Pinpoint the cell where the given text exists, returning its [x, y] midpoint coordinate. 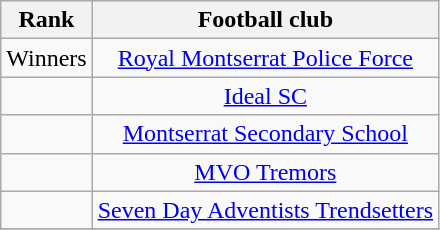
Winners [46, 58]
Seven Day Adventists Trendsetters [265, 210]
Royal Montserrat Police Force [265, 58]
Football club [265, 20]
Rank [46, 20]
Montserrat Secondary School [265, 134]
MVO Tremors [265, 172]
Ideal SC [265, 96]
